Determine the [X, Y] coordinate at the center of the cell enclosing the given text.  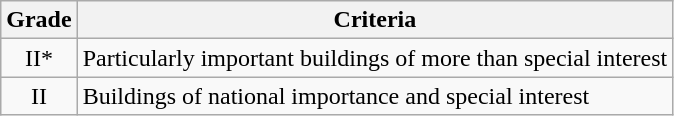
Particularly important buildings of more than special interest [375, 58]
Grade [39, 20]
II* [39, 58]
Criteria [375, 20]
Buildings of national importance and special interest [375, 96]
II [39, 96]
